Find where the given text appears and provide that cell's center as [x, y] coordinate. 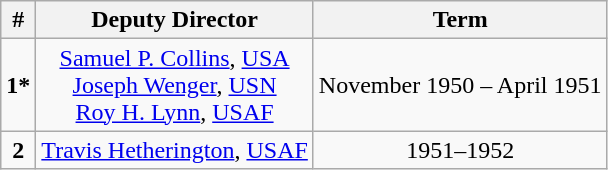
Travis Hetherington, USAF [175, 150]
# [18, 20]
2 [18, 150]
Term [460, 20]
1* [18, 85]
Samuel P. Collins, USA Joseph Wenger, USN Roy H. Lynn, USAF [175, 85]
1951–1952 [460, 150]
Deputy Director [175, 20]
November 1950 – April 1951 [460, 85]
